Search for the cell housing the specified text and yield its [x, y] center coordinate. 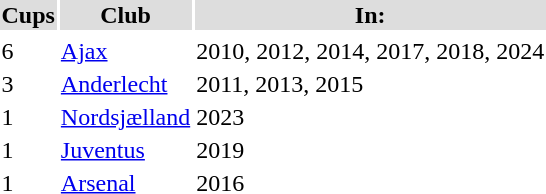
In: [370, 15]
Juventus [125, 150]
2019 [370, 150]
3 [28, 84]
Anderlecht [125, 84]
Nordsjælland [125, 117]
6 [28, 51]
2023 [370, 117]
Club [125, 15]
Ajax [125, 51]
2010, 2012, 2014, 2017, 2018, 2024 [370, 51]
2011, 2013, 2015 [370, 84]
Cups [28, 15]
